Output the (X, Y) coordinate of the center of the cell containing the given text.  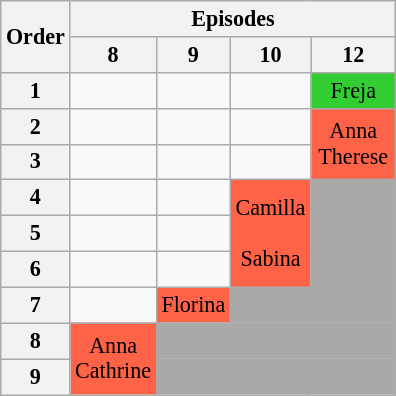
Episodes (233, 18)
4 (36, 198)
Order (36, 36)
2 (36, 126)
AnnaCathrine (113, 359)
12 (354, 54)
AnnaTherese (354, 144)
CamillaSabina (270, 234)
6 (36, 269)
10 (270, 54)
Florina (193, 305)
Freja (354, 90)
5 (36, 233)
3 (36, 162)
1 (36, 90)
7 (36, 305)
